From the cell containing the given text, extract its center point as [x, y] coordinate. 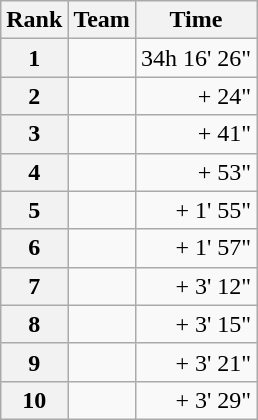
+ 1' 57" [196, 248]
4 [34, 172]
+ 3' 29" [196, 400]
+ 24" [196, 96]
34h 16' 26" [196, 58]
2 [34, 96]
5 [34, 210]
7 [34, 286]
Team [102, 20]
6 [34, 248]
3 [34, 134]
+ 41" [196, 134]
8 [34, 324]
+ 3' 12" [196, 286]
1 [34, 58]
Rank [34, 20]
+ 3' 15" [196, 324]
10 [34, 400]
+ 53" [196, 172]
9 [34, 362]
+ 3' 21" [196, 362]
Time [196, 20]
+ 1' 55" [196, 210]
